Identify which cell holds the provided text, then report its (x, y) central coordinate. 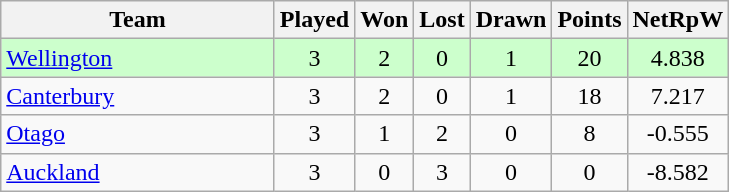
Team (138, 20)
Lost (442, 20)
Played (314, 20)
-8.582 (678, 172)
Points (590, 20)
Canterbury (138, 96)
-0.555 (678, 134)
7.217 (678, 96)
8 (590, 134)
Won (384, 20)
NetRpW (678, 20)
Auckland (138, 172)
Otago (138, 134)
Drawn (511, 20)
18 (590, 96)
4.838 (678, 58)
Wellington (138, 58)
20 (590, 58)
